Provide the (x, y) coordinate of the cell's center where the given text is located.  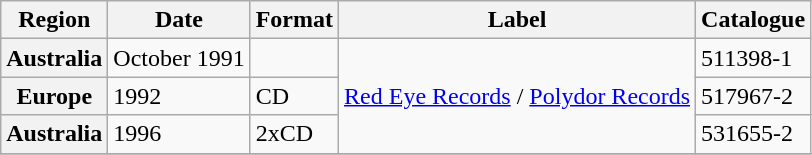
Catalogue (754, 20)
1996 (179, 134)
Europe (54, 96)
517967-2 (754, 96)
531655-2 (754, 134)
Format (294, 20)
Red Eye Records / Polydor Records (518, 96)
Label (518, 20)
CD (294, 96)
October 1991 (179, 58)
Region (54, 20)
2xCD (294, 134)
Date (179, 20)
511398-1 (754, 58)
1992 (179, 96)
